From the cell containing the given text, extract its center point as [x, y] coordinate. 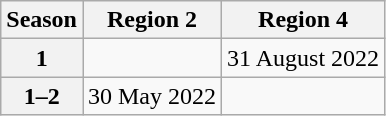
Season [42, 20]
30 May 2022 [152, 96]
1–2 [42, 96]
1 [42, 58]
31 August 2022 [304, 58]
Region 2 [152, 20]
Region 4 [304, 20]
